Extract the (x, y) coordinate from the center of the cell holding the provided text.  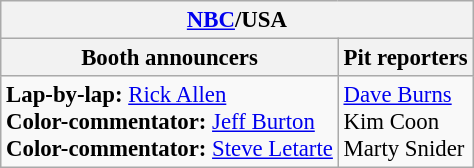
Dave BurnsKim CoonMarty Snider (406, 122)
Pit reporters (406, 58)
NBC/USA (237, 20)
Lap-by-lap: Rick AllenColor-commentator: Jeff BurtonColor-commentator: Steve Letarte (170, 122)
Booth announcers (170, 58)
